Pinpoint the cell where the given text exists, returning its (x, y) midpoint coordinate. 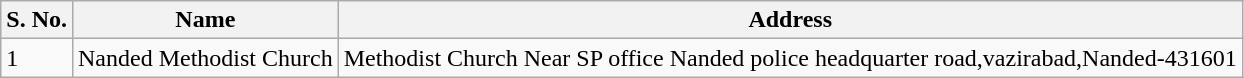
Nanded Methodist Church (205, 58)
Address (790, 20)
S. No. (37, 20)
Name (205, 20)
1 (37, 58)
Methodist Church Near SP office Nanded police headquarter road,vazirabad,Nanded-431601 (790, 58)
